Extract the (X, Y) coordinate from the center of the cell holding the provided text.  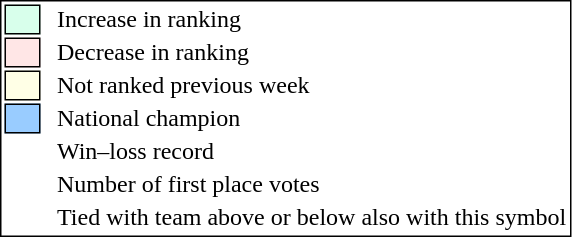
Increase in ranking (312, 19)
Tied with team above or below also with this symbol (312, 217)
Number of first place votes (312, 185)
Decrease in ranking (312, 53)
Win–loss record (312, 151)
Not ranked previous week (312, 85)
National champion (312, 119)
